Identify which cell holds the provided text, then report its [X, Y] central coordinate. 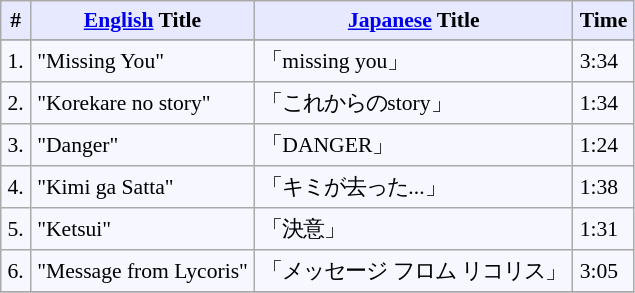
「これからのstory」 [414, 103]
4. [16, 187]
"Missing You" [142, 61]
1. [16, 61]
Japanese Title [414, 20]
2. [16, 103]
English Title [142, 20]
「メッセージ フロム リコリス」 [414, 271]
6. [16, 271]
"Ketsui" [142, 229]
3. [16, 145]
1:31 [604, 229]
「missing you」 [414, 61]
3:05 [604, 271]
「決意」 [414, 229]
"Korekare no story" [142, 103]
1:38 [604, 187]
"Kimi ga Satta" [142, 187]
1:24 [604, 145]
1:34 [604, 103]
5. [16, 229]
「DANGER」 [414, 145]
"Danger" [142, 145]
3:34 [604, 61]
Time [604, 20]
"Message from Lycoris" [142, 271]
「キミが去った...」 [414, 187]
# [16, 20]
